Find where the given text appears and provide that cell's center as [X, Y] coordinate. 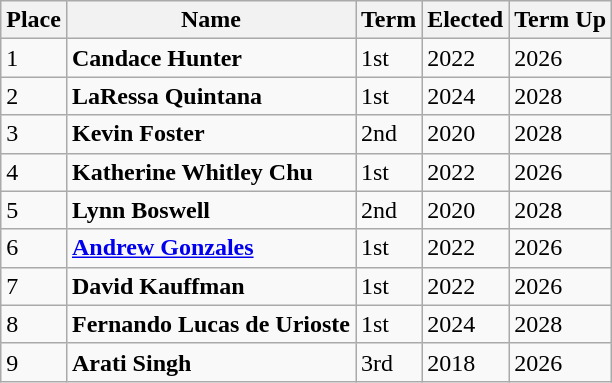
3rd [389, 362]
Elected [466, 20]
1 [34, 58]
Fernando Lucas de Urioste [210, 324]
Candace Hunter [210, 58]
8 [34, 324]
9 [34, 362]
4 [34, 172]
2018 [466, 362]
Term Up [560, 20]
David Kauffman [210, 286]
Andrew Gonzales [210, 248]
3 [34, 134]
Place [34, 20]
2 [34, 96]
Name [210, 20]
5 [34, 210]
Term [389, 20]
6 [34, 248]
LaRessa Quintana [210, 96]
7 [34, 286]
Katherine Whitley Chu [210, 172]
Lynn Boswell [210, 210]
Kevin Foster [210, 134]
Arati Singh [210, 362]
